Find where the given text appears and provide that cell's center as [x, y] coordinate. 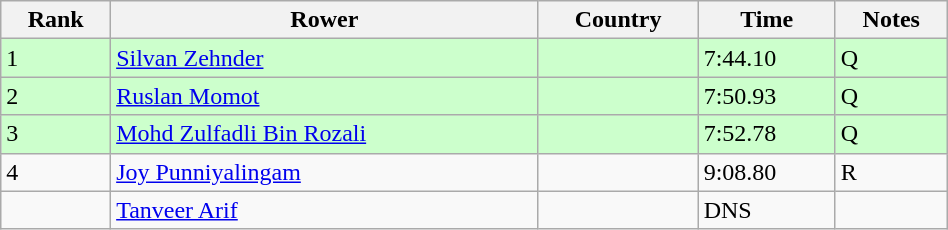
1 [56, 58]
2 [56, 96]
DNS [766, 210]
3 [56, 134]
Notes [891, 20]
Rank [56, 20]
Rower [324, 20]
7:52.78 [766, 134]
7:50.93 [766, 96]
R [891, 172]
Country [618, 20]
Joy Punniyalingam [324, 172]
9:08.80 [766, 172]
4 [56, 172]
Silvan Zehnder [324, 58]
Time [766, 20]
Ruslan Momot [324, 96]
Mohd Zulfadli Bin Rozali [324, 134]
7:44.10 [766, 58]
Tanveer Arif [324, 210]
